Pinpoint the cell where the given text exists, returning its (x, y) midpoint coordinate. 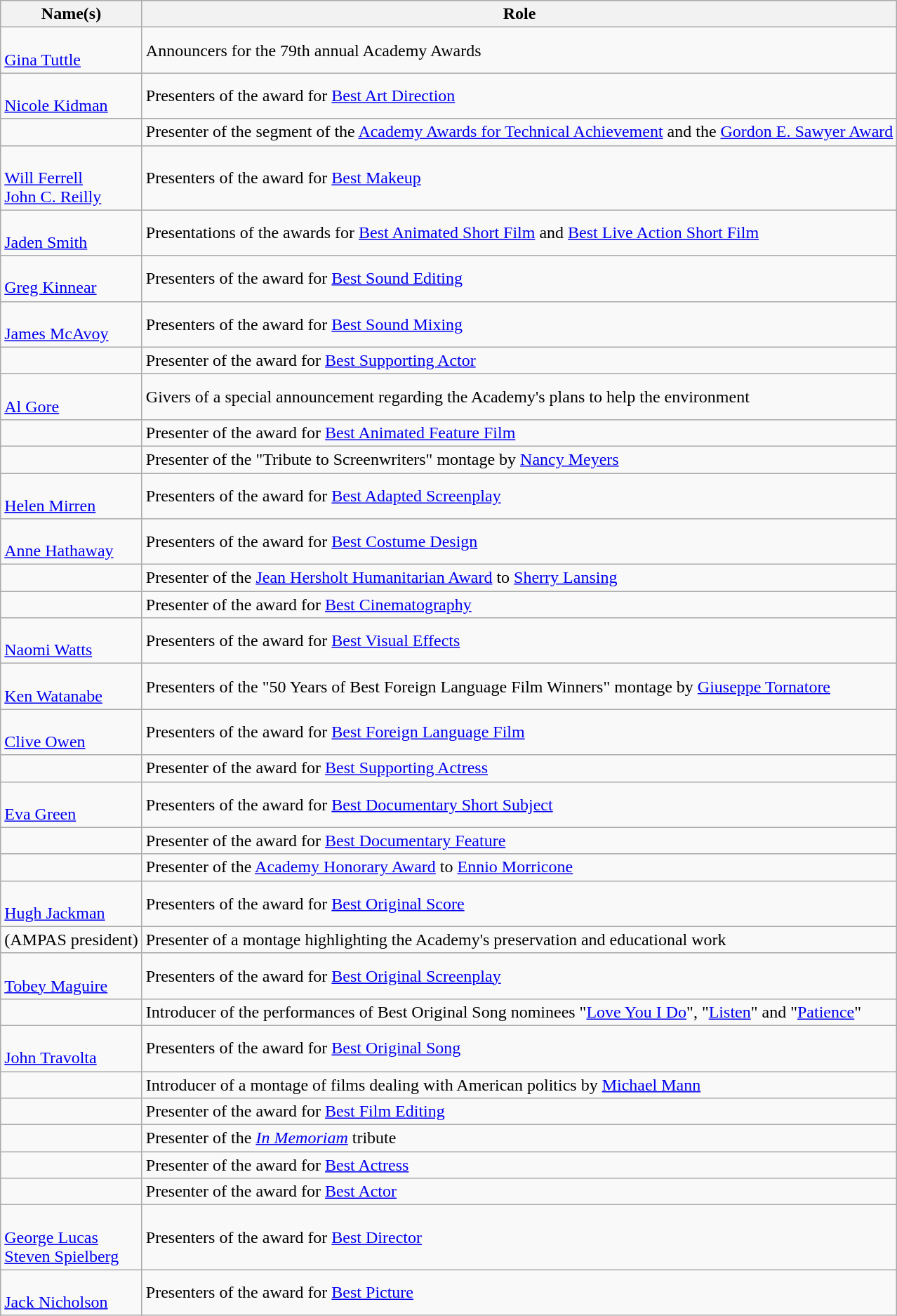
Presenters of the award for Best Original Screenplay (519, 976)
James McAvoy (72, 324)
Presenter of the award for Best Actress (519, 1165)
Eva Green (72, 805)
(AMPAS president) (72, 940)
Will FerrellJohn C. Reilly (72, 178)
Givers of a special announcement regarding the Academy's plans to help the environment (519, 396)
Presenter of the "Tribute to Screenwriters" montage by Nancy Meyers (519, 459)
Presenters of the award for Best Documentary Short Subject (519, 805)
Presenters of the award for Best Original Score (519, 903)
Introducer of a montage of films dealing with American politics by Michael Mann (519, 1085)
Tobey Maguire (72, 976)
Clive Owen (72, 732)
Jaden Smith (72, 233)
Presenters of the award for Best Art Direction (519, 96)
Greg Kinnear (72, 278)
Presenter of the award for Best Film Editing (519, 1112)
Presenter of the award for Best Supporting Actor (519, 360)
Presenters of the award for Best Director (519, 1237)
Nicole Kidman (72, 96)
Ken Watanabe (72, 687)
Presenter of the segment of the Academy Awards for Technical Achievement and the Gordon E. Sawyer Award (519, 132)
Presenter of the award for Best Documentary Feature (519, 841)
Presenter of the award for Best Supporting Actress (519, 768)
Anne Hathaway (72, 542)
Jack Nicholson (72, 1292)
Presenters of the "50 Years of Best Foreign Language Film Winners" montage by Giuseppe Tornatore (519, 687)
John Travolta (72, 1048)
Gina Tuttle (72, 51)
Presenters of the award for Best Picture (519, 1292)
Presenter of the award for Best Cinematography (519, 605)
Presenters of the award for Best Foreign Language Film (519, 732)
Announcers for the 79th annual Academy Awards (519, 51)
Presenters of the award for Best Adapted Screenplay (519, 496)
Presenter of a montage highlighting the Academy's preservation and educational work (519, 940)
Helen Mirren (72, 496)
Presenters of the award for Best Sound Editing (519, 278)
Presenters of the award for Best Original Song (519, 1048)
Name(s) (72, 14)
Al Gore (72, 396)
Presenter of the award for Best Animated Feature Film (519, 433)
Presenters of the award for Best Costume Design (519, 542)
Presenters of the award for Best Makeup (519, 178)
Presenter of the In Memoriam tribute (519, 1138)
Presenter of the award for Best Actor (519, 1192)
Presenters of the award for Best Visual Effects (519, 640)
Presenters of the award for Best Sound Mixing (519, 324)
Naomi Watts (72, 640)
George LucasSteven Spielberg (72, 1237)
Presentations of the awards for Best Animated Short Film and Best Live Action Short Film (519, 233)
Role (519, 14)
Presenter of the Jean Hersholt Humanitarian Award to Sherry Lansing (519, 578)
Introducer of the performances of Best Original Song nominees "Love You I Do", "Listen" and "Patience" (519, 1012)
Hugh Jackman (72, 903)
Presenter of the Academy Honorary Award to Ennio Morricone (519, 867)
